Provide the (X, Y) coordinate of the cell's center where the given text is located.  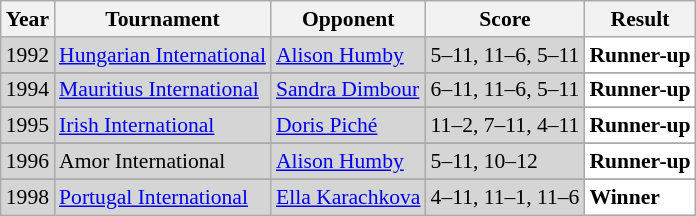
Portugal International (162, 197)
Sandra Dimbour (348, 90)
Hungarian International (162, 55)
5–11, 11–6, 5–11 (506, 55)
Doris Piché (348, 126)
4–11, 11–1, 11–6 (506, 197)
Score (506, 19)
1995 (28, 126)
Mauritius International (162, 90)
1996 (28, 162)
Tournament (162, 19)
1994 (28, 90)
Year (28, 19)
Irish International (162, 126)
Opponent (348, 19)
11–2, 7–11, 4–11 (506, 126)
5–11, 10–12 (506, 162)
Ella Karachkova (348, 197)
Winner (640, 197)
1998 (28, 197)
6–11, 11–6, 5–11 (506, 90)
Result (640, 19)
1992 (28, 55)
Amor International (162, 162)
